Search for the cell housing the specified text and yield its [X, Y] center coordinate. 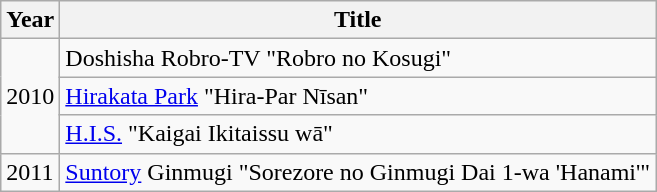
Title [358, 20]
2011 [30, 172]
Hirakata Park "Hira-Par Nīsan" [358, 96]
Doshisha Robro-TV "Robro no Kosugi" [358, 58]
H.I.S. "Kaigai Ikitaissu wā" [358, 134]
Year [30, 20]
Suntory Ginmugi "Sorezore no Ginmugi Dai 1-wa 'Hanami'" [358, 172]
2010 [30, 96]
